Return (X, Y) of the center of cell containing provided text 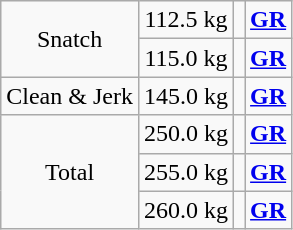
Total (70, 172)
260.0 kg (186, 210)
115.0 kg (186, 58)
145.0 kg (186, 96)
Snatch (70, 39)
Clean & Jerk (70, 96)
112.5 kg (186, 20)
250.0 kg (186, 134)
255.0 kg (186, 172)
